Search for the cell housing the specified text and yield its (X, Y) center coordinate. 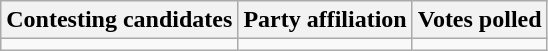
Votes polled (480, 20)
Party affiliation (325, 20)
Contesting candidates (120, 20)
